Pinpoint the cell where the given text exists, returning its (X, Y) midpoint coordinate. 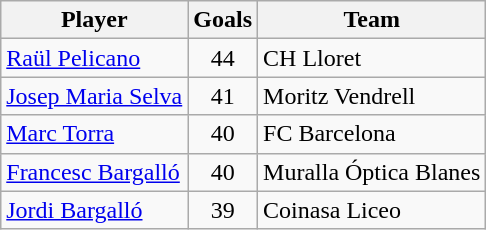
Moritz Vendrell (372, 96)
Goals (223, 20)
Player (94, 20)
CH Lloret (372, 58)
Muralla Óptica Blanes (372, 172)
41 (223, 96)
Josep Maria Selva (94, 96)
Raül Pelicano (94, 58)
Team (372, 20)
FC Barcelona (372, 134)
Marc Torra (94, 134)
39 (223, 210)
Coinasa Liceo (372, 210)
Francesc Bargalló (94, 172)
44 (223, 58)
Jordi Bargalló (94, 210)
